Detect which cell encompasses the target text, then output its [x, y] center coordinate. 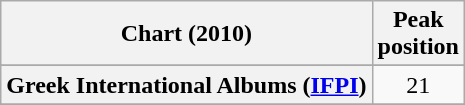
Peakposition [418, 34]
21 [418, 85]
Greek International Albums (IFPI) [186, 85]
Chart (2010) [186, 34]
